Locate the cell with the specified text and output its (x, y) center coordinate. 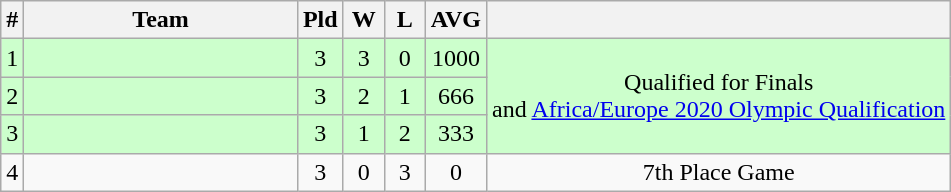
Qualified for Finalsand Africa/Europe 2020 Olympic Qualification (719, 96)
W (364, 20)
666 (456, 96)
# (12, 20)
1000 (456, 58)
AVG (456, 20)
7th Place Game (719, 172)
Team (161, 20)
4 (12, 172)
Pld (320, 20)
L (404, 20)
333 (456, 134)
